Output the [x, y] coordinate of the center of the cell containing the given text.  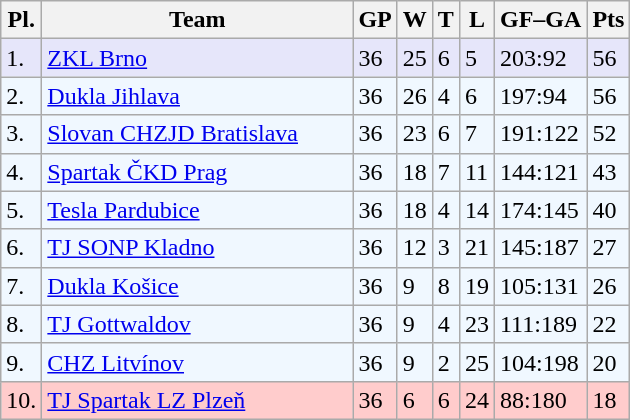
3 [446, 248]
7. [22, 286]
W [414, 20]
9. [22, 362]
43 [608, 172]
Slovan CHZJD Bratislava [198, 134]
14 [476, 210]
145:187 [540, 248]
CHZ Litvínov [198, 362]
2. [22, 96]
3. [22, 134]
TJ Gottwaldov [198, 324]
6. [22, 248]
Dukla Košice [198, 286]
L [476, 20]
8 [446, 286]
27 [608, 248]
12 [414, 248]
19 [476, 286]
22 [608, 324]
GP [375, 20]
1. [22, 58]
11 [476, 172]
TJ Spartak LZ Plzeň [198, 400]
10. [22, 400]
174:145 [540, 210]
Tesla Pardubice [198, 210]
104:198 [540, 362]
24 [476, 400]
5. [22, 210]
52 [608, 134]
T [446, 20]
88:180 [540, 400]
Spartak ČKD Prag [198, 172]
TJ SONP Kladno [198, 248]
Team [198, 20]
GF–GA [540, 20]
5 [476, 58]
191:122 [540, 134]
21 [476, 248]
105:131 [540, 286]
Pl. [22, 20]
111:189 [540, 324]
8. [22, 324]
4. [22, 172]
40 [608, 210]
2 [446, 362]
ZKL Brno [198, 58]
20 [608, 362]
197:94 [540, 96]
Dukla Jihlava [198, 96]
203:92 [540, 58]
Pts [608, 20]
144:121 [540, 172]
